From the cell containing the given text, extract its center point as (x, y) coordinate. 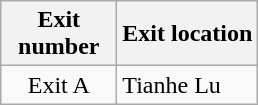
Exit location (188, 34)
Exit A (59, 85)
Exit number (59, 34)
Tianhe Lu (188, 85)
